Detect which cell encompasses the target text, then output its (X, Y) center coordinate. 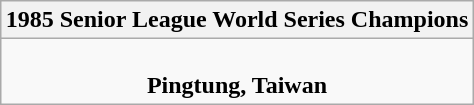
1985 Senior League World Series Champions (237, 20)
Pingtung, Taiwan (237, 72)
